Search for the cell housing the specified text and yield its [x, y] center coordinate. 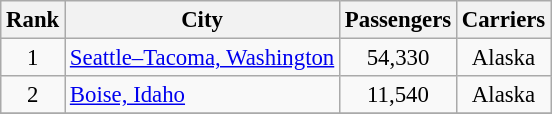
Seattle–Tacoma, Washington [202, 58]
11,540 [398, 95]
Passengers [398, 20]
54,330 [398, 58]
1 [33, 58]
City [202, 20]
Boise, Idaho [202, 95]
Carriers [503, 20]
Rank [33, 20]
2 [33, 95]
